From the cell containing the given text, extract its center point as (x, y) coordinate. 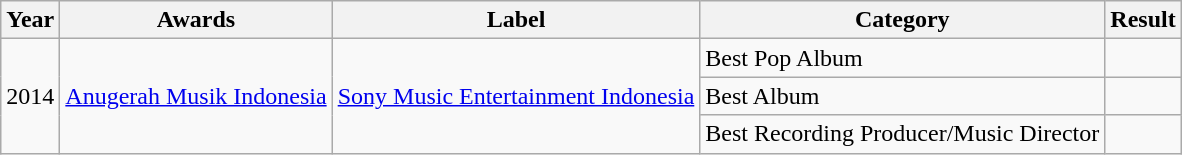
Anugerah Musik Indonesia (196, 96)
Best Recording Producer/Music Director (902, 134)
Sony Music Entertainment Indonesia (516, 96)
Category (902, 20)
Awards (196, 20)
Result (1143, 20)
2014 (30, 96)
Year (30, 20)
Best Album (902, 96)
Best Pop Album (902, 58)
Label (516, 20)
